Extract the (x, y) coordinate from the center of the cell holding the provided text.  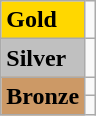
Gold (43, 20)
Bronze (43, 96)
Silver (43, 58)
